Locate the cell with the specified text and output its [X, Y] center coordinate. 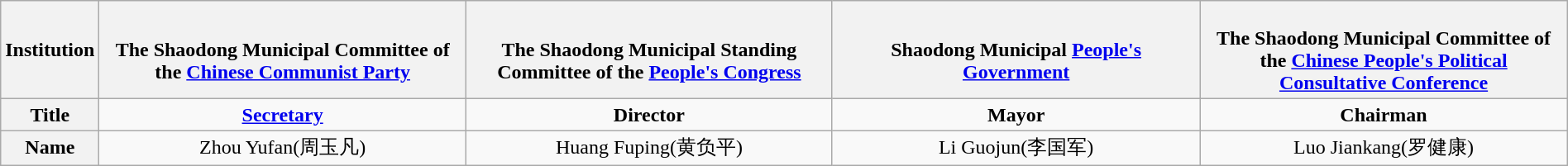
Shaodong Municipal People's Government [1016, 50]
Institution [50, 50]
The Shaodong Municipal Committee of the Chinese People's Political Consultative Conference [1384, 50]
Title [50, 115]
Luo Jiankang(罗健康) [1384, 149]
Li Guojun(李国军) [1016, 149]
Name [50, 149]
Huang Fuping(黄负平) [648, 149]
Chairman [1384, 115]
The Shaodong Municipal Standing Committee of the People's Congress [648, 50]
Zhou Yufan(周玉凡) [283, 149]
Secretary [283, 115]
Mayor [1016, 115]
Director [648, 115]
The Shaodong Municipal Committee of the Chinese Communist Party [283, 50]
